From the cell containing the given text, extract its center point as (X, Y) coordinate. 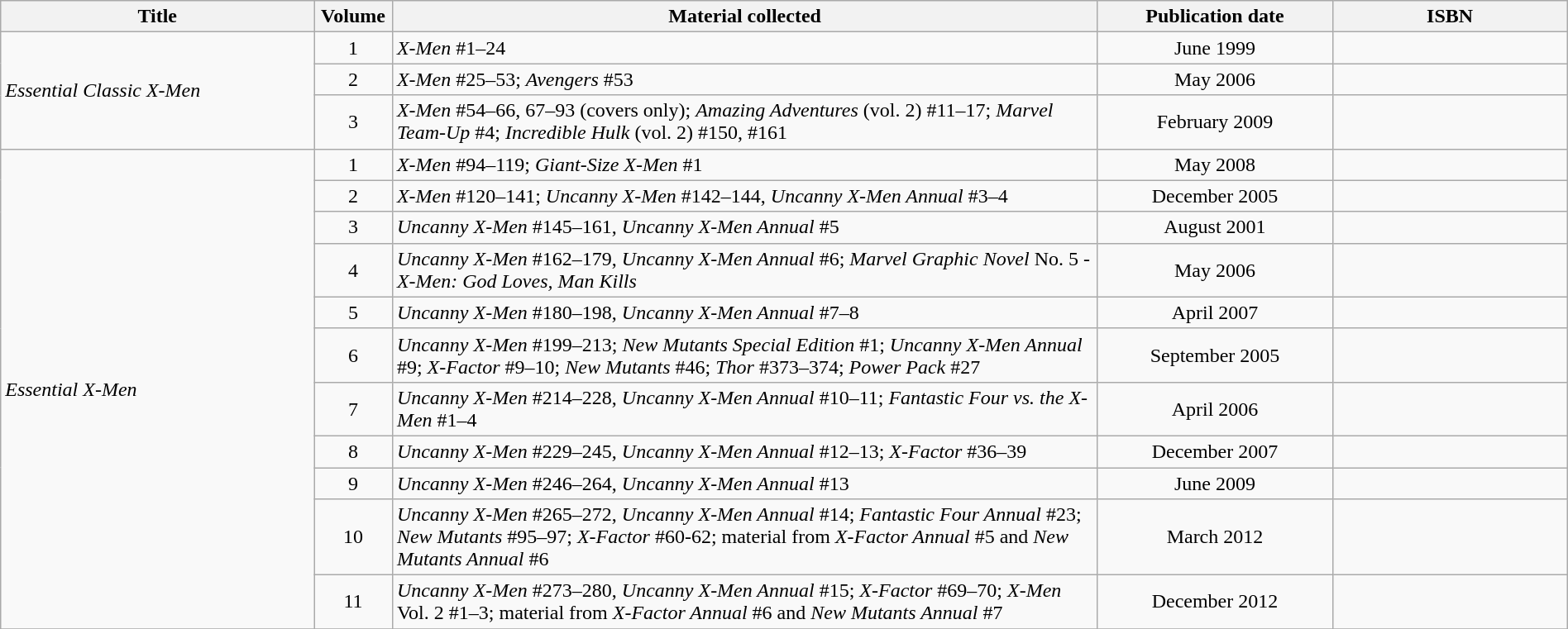
Uncanny X-Men #199–213; New Mutants Special Edition #1; Uncanny X-Men Annual #9; X-Factor #9–10; New Mutants #46; Thor #373–374; Power Pack #27 (744, 355)
9 (354, 484)
Uncanny X-Men #273–280, Uncanny X-Men Annual #15; X-Factor #69–70; X-Men Vol. 2 #1–3; material from X-Factor Annual #6 and New Mutants Annual #7 (744, 602)
Uncanny X-Men #145–161, Uncanny X-Men Annual #5 (744, 227)
April 2007 (1215, 312)
August 2001 (1215, 227)
September 2005 (1215, 355)
X-Men #25–53; Avengers #53 (744, 79)
7 (354, 408)
June 2009 (1215, 484)
Volume (354, 17)
Uncanny X-Men #214–228, Uncanny X-Men Annual #10–11; Fantastic Four vs. the X-Men #1–4 (744, 408)
Material collected (744, 17)
Uncanny X-Men #246–264, Uncanny X-Men Annual #13 (744, 484)
4 (354, 269)
Essential X-Men (157, 388)
X-Men #94–119; Giant-Size X-Men #1 (744, 164)
March 2012 (1215, 537)
December 2012 (1215, 602)
Title (157, 17)
Uncanny X-Men #162–179, Uncanny X-Men Annual #6; Marvel Graphic Novel No. 5 - X-Men: God Loves, Man Kills (744, 269)
June 1999 (1215, 48)
December 2007 (1215, 451)
5 (354, 312)
Publication date (1215, 17)
X-Men #1–24 (744, 48)
X-Men #120–141; Uncanny X-Men #142–144, Uncanny X-Men Annual #3–4 (744, 196)
February 2009 (1215, 122)
December 2005 (1215, 196)
ISBN (1450, 17)
6 (354, 355)
Uncanny X-Men #180–198, Uncanny X-Men Annual #7–8 (744, 312)
10 (354, 537)
X-Men #54–66, 67–93 (covers only); Amazing Adventures (vol. 2) #11–17; Marvel Team-Up #4; Incredible Hulk (vol. 2) #150, #161 (744, 122)
8 (354, 451)
Uncanny X-Men #229–245, Uncanny X-Men Annual #12–13; X-Factor #36–39 (744, 451)
April 2006 (1215, 408)
Essential Classic X-Men (157, 91)
11 (354, 602)
May 2008 (1215, 164)
